Identify which cell holds the provided text, then report its (X, Y) central coordinate. 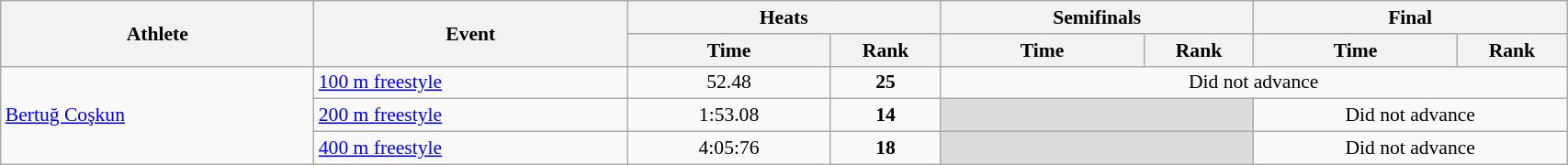
Heats (784, 17)
52.48 (729, 82)
200 m freestyle (470, 115)
Athlete (158, 33)
25 (886, 82)
Final (1411, 17)
4:05:76 (729, 148)
14 (886, 115)
Semifinals (1097, 17)
400 m freestyle (470, 148)
1:53.08 (729, 115)
Event (470, 33)
18 (886, 148)
100 m freestyle (470, 82)
Bertuğ Coşkun (158, 115)
